Detect which cell encompasses the target text, then output its (X, Y) center coordinate. 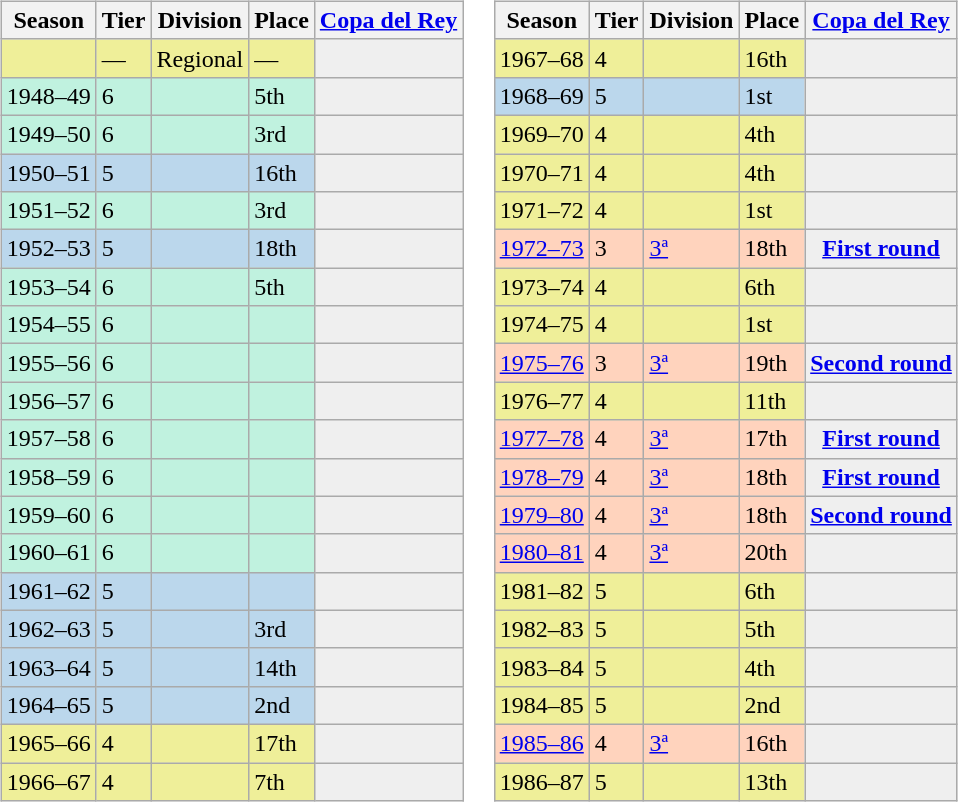
Regional (200, 58)
1962–63 (48, 629)
1981–82 (542, 591)
1961–62 (48, 591)
1984–85 (542, 705)
1975–76 (542, 363)
1979–80 (542, 515)
1953–54 (48, 287)
1982–83 (542, 629)
1950–51 (48, 173)
1963–64 (48, 667)
1969–70 (542, 134)
1960–61 (48, 553)
1974–75 (542, 325)
14th (282, 667)
1949–50 (48, 134)
1948–49 (48, 96)
1954–55 (48, 325)
1973–74 (542, 287)
1958–59 (48, 477)
1959–60 (48, 515)
1985–86 (542, 743)
1983–84 (542, 667)
1968–69 (542, 96)
11th (772, 401)
1970–71 (542, 173)
1965–66 (48, 743)
1978–79 (542, 477)
1951–52 (48, 211)
1967–68 (542, 58)
1972–73 (542, 249)
1956–57 (48, 401)
1977–78 (542, 439)
1964–65 (48, 705)
1971–72 (542, 211)
1980–81 (542, 553)
1966–67 (48, 781)
13th (772, 781)
1952–53 (48, 249)
19th (772, 363)
7th (282, 781)
1955–56 (48, 363)
1986–87 (542, 781)
1957–58 (48, 439)
20th (772, 553)
1976–77 (542, 401)
